Pinpoint the cell where the given text exists, returning its [X, Y] midpoint coordinate. 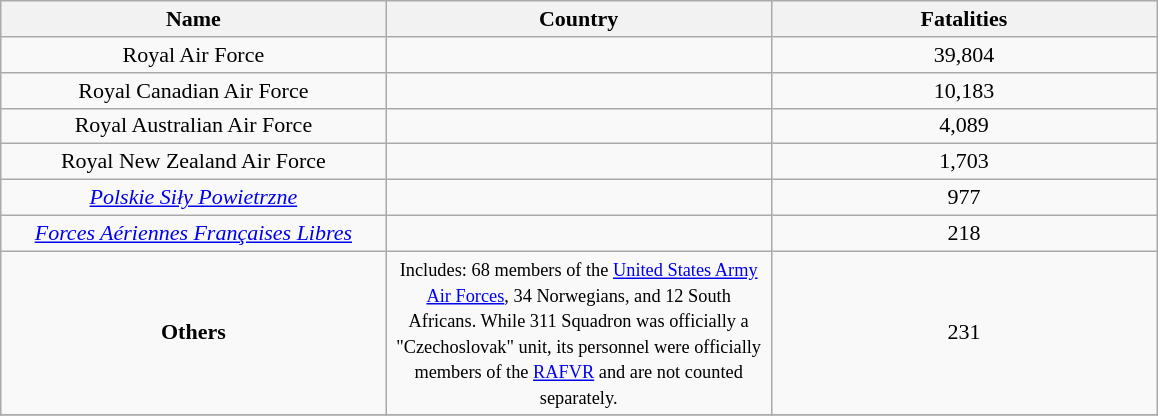
1,703 [964, 161]
Royal New Zealand Air Force [194, 161]
Others [194, 332]
4,089 [964, 126]
218 [964, 233]
Country [578, 18]
Royal Air Force [194, 54]
Royal Canadian Air Force [194, 90]
Polskie Siły Powietrzne [194, 197]
Forces Aériennes Françaises Libres [194, 233]
977 [964, 197]
10,183 [964, 90]
Fatalities [964, 18]
Royal Australian Air Force [194, 126]
231 [964, 332]
Name [194, 18]
39,804 [964, 54]
